From the cell containing the given text, extract its center point as (X, Y) coordinate. 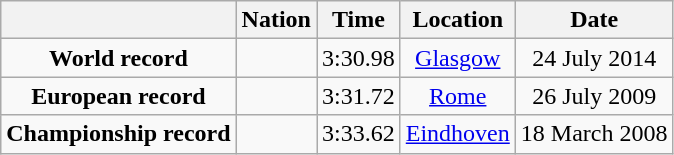
European record (118, 96)
18 March 2008 (594, 134)
Eindhoven (458, 134)
26 July 2009 (594, 96)
Glasgow (458, 58)
Rome (458, 96)
3:30.98 (358, 58)
3:31.72 (358, 96)
Time (358, 20)
World record (118, 58)
Nation (276, 20)
Location (458, 20)
Championship record (118, 134)
24 July 2014 (594, 58)
3:33.62 (358, 134)
Date (594, 20)
